Extract the [x, y] coordinate from the center of the cell holding the provided text.  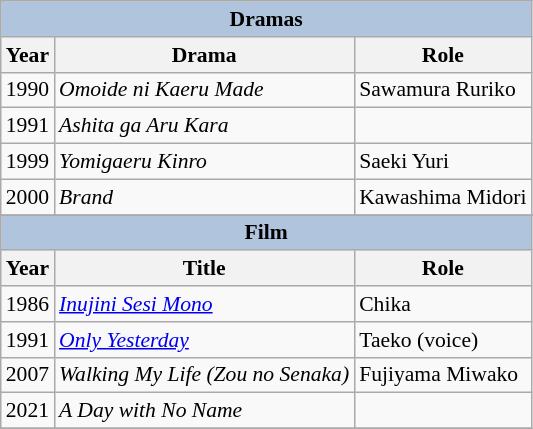
Brand [204, 197]
Ashita ga Aru Kara [204, 126]
2007 [28, 375]
2021 [28, 411]
Film [266, 233]
Kawashima Midori [442, 197]
1999 [28, 162]
Dramas [266, 19]
1986 [28, 304]
Drama [204, 55]
Title [204, 269]
Walking My Life (Zou no Senaka) [204, 375]
Only Yesterday [204, 340]
A Day with No Name [204, 411]
Sawamura Ruriko [442, 90]
Fujiyama Miwako [442, 375]
Saeki Yuri [442, 162]
Omoide ni Kaeru Made [204, 90]
Chika [442, 304]
2000 [28, 197]
1990 [28, 90]
Inujini Sesi Mono [204, 304]
Yomigaeru Kinro [204, 162]
Taeko (voice) [442, 340]
